Detect which cell encompasses the target text, then output its (x, y) center coordinate. 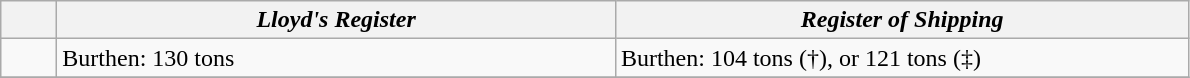
Lloyd's Register (336, 20)
Burthen: 130 tons (336, 58)
Register of Shipping (902, 20)
Burthen: 104 tons (†), or 121 tons (‡) (902, 58)
